Provide the [X, Y] coordinate of the cell's center where the given text is located.  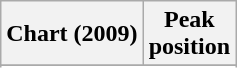
Peakposition [189, 34]
Chart (2009) [72, 34]
